From the cell containing the given text, extract its center point as (x, y) coordinate. 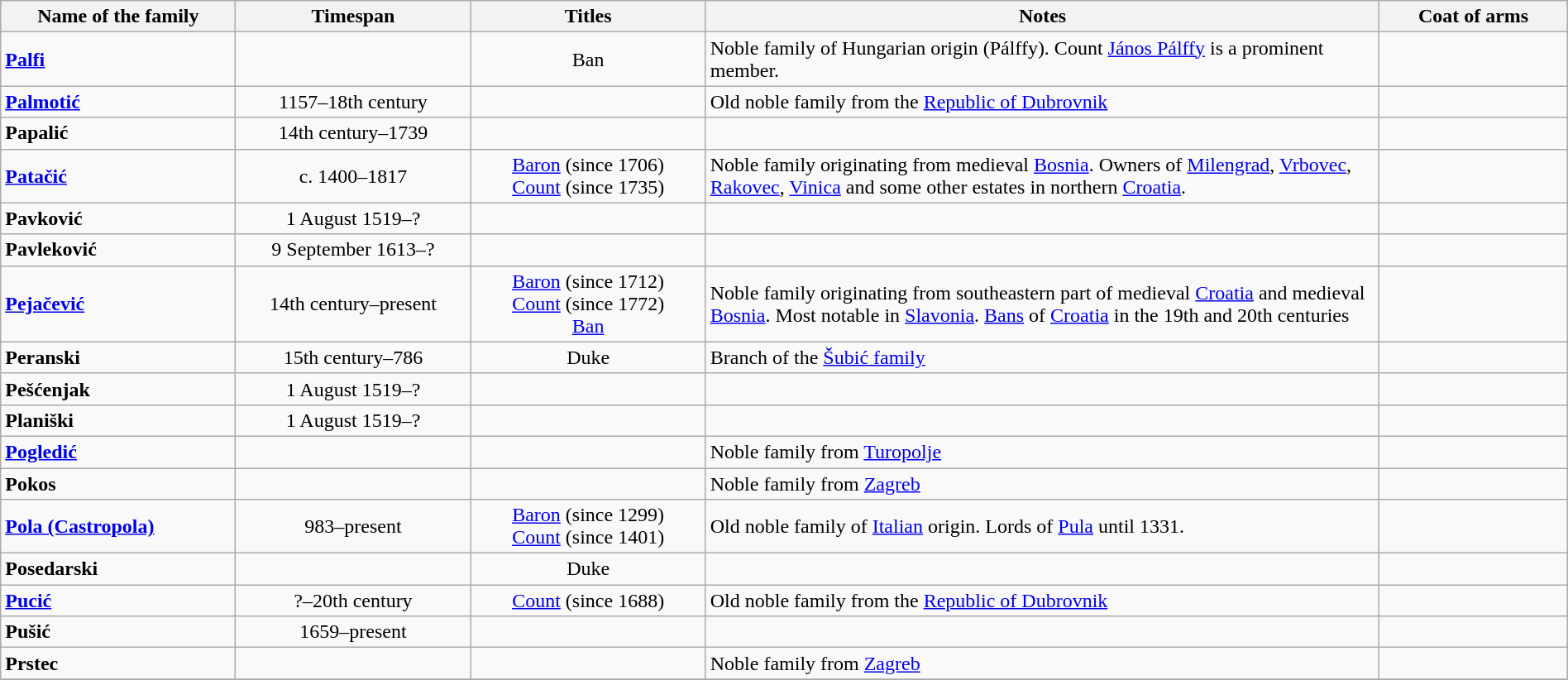
Pavković (118, 218)
Noble family from Turopolje (1042, 452)
Count (since 1688) (588, 601)
1157–18th century (353, 102)
Ban (588, 60)
Peranski (118, 357)
Notes (1042, 17)
Palfi (118, 60)
Noble family originating from medieval Bosnia. Owners of Milengrad, Vrbovec, Rakovec, Vinica and some other estates in northern Croatia. (1042, 175)
Baron (since 1706)Count (since 1735) (588, 175)
Pušić (118, 632)
Baron (since 1299)Count (since 1401) (588, 526)
Pavleković (118, 250)
983–present (353, 526)
Patačić (118, 175)
Pešćenjak (118, 389)
14th century–present (353, 304)
1659–present (353, 632)
?–20th century (353, 601)
15th century–786 (353, 357)
Prstec (118, 663)
14th century–1739 (353, 133)
Pokos (118, 484)
Noble family of Hungarian origin (Pálffy). Count János Pálffy is a prominent member. (1042, 60)
Baron (since 1712)Count (since 1772)Ban (588, 304)
Coat of arms (1474, 17)
Name of the family (118, 17)
Old noble family of Italian origin. Lords of Pula until 1331. (1042, 526)
Pogledić (118, 452)
Papalić (118, 133)
Pejačević (118, 304)
Pola (Castropola) (118, 526)
Posedarski (118, 569)
Palmotić (118, 102)
9 September 1613–? (353, 250)
Timespan (353, 17)
Titles (588, 17)
Branch of the Šubić family (1042, 357)
Pucić (118, 601)
Planiški (118, 420)
c. 1400–1817 (353, 175)
